From the cell containing the given text, extract its center point as (x, y) coordinate. 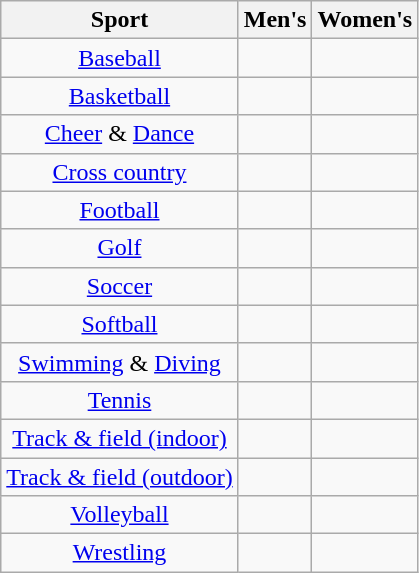
Swimming & Diving (120, 362)
Sport (120, 20)
Softball (120, 324)
Men's (275, 20)
Cheer & Dance (120, 134)
Cross country (120, 172)
Wrestling (120, 553)
Football (120, 210)
Volleyball (120, 515)
Women's (365, 20)
Soccer (120, 286)
Track & field (indoor) (120, 438)
Tennis (120, 400)
Golf (120, 248)
Track & field (outdoor) (120, 477)
Basketball (120, 96)
Baseball (120, 58)
